Identify which cell holds the provided text, then report its [x, y] central coordinate. 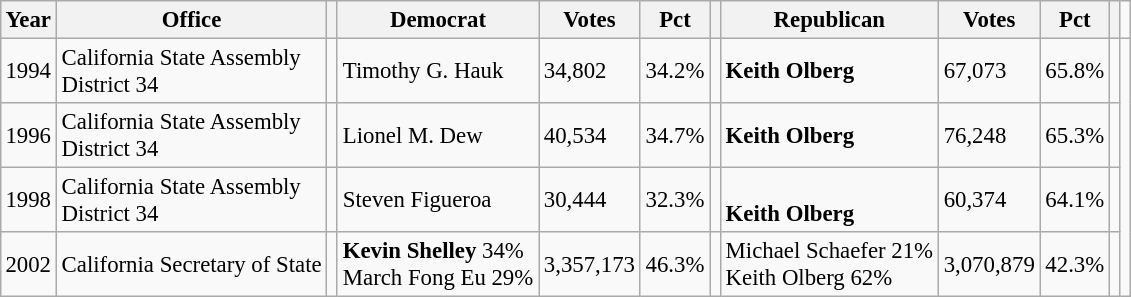
1994 [28, 70]
California Secretary of State [192, 264]
64.1% [1074, 200]
2002 [28, 264]
3,357,173 [590, 264]
Republican [829, 20]
32.3% [674, 200]
34,802 [590, 70]
3,070,879 [989, 264]
34.7% [674, 136]
76,248 [989, 136]
Steven Figueroa [438, 200]
40,534 [590, 136]
Michael Schaefer 21% Keith Olberg 62% [829, 264]
67,073 [989, 70]
34.2% [674, 70]
30,444 [590, 200]
Year [28, 20]
46.3% [674, 264]
Lionel M. Dew [438, 136]
65.3% [1074, 136]
42.3% [1074, 264]
Kevin Shelley 34% March Fong Eu 29% [438, 264]
60,374 [989, 200]
1996 [28, 136]
Democrat [438, 20]
1998 [28, 200]
Office [192, 20]
Timothy G. Hauk [438, 70]
65.8% [1074, 70]
